Detect which cell encompasses the target text, then output its (X, Y) center coordinate. 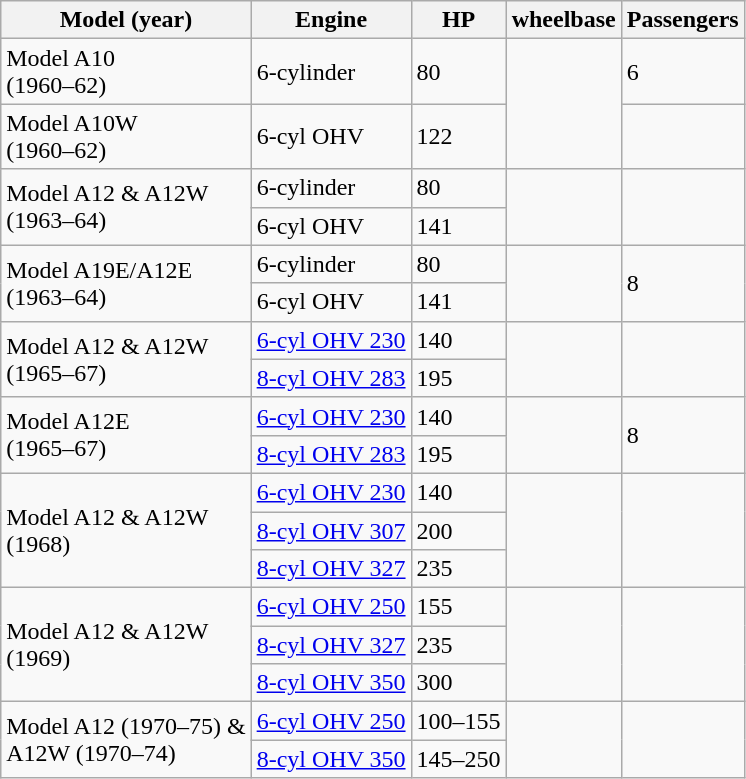
Model A12 & A12W(1969) (126, 645)
Model (year) (126, 20)
Engine (331, 20)
100–155 (458, 721)
155 (458, 607)
Model A12 (1970–75) &A12W (1970–74) (126, 740)
300 (458, 683)
122 (458, 136)
Model A12E(1965–67) (126, 435)
wheelbase (564, 20)
HP (458, 20)
Passengers (682, 20)
200 (458, 531)
Model A12 & A12W(1963–64) (126, 207)
Model A12 & A12W(1965–67) (126, 359)
6 (682, 72)
8-cyl OHV 307 (331, 531)
Model A10W(1960–62) (126, 136)
Model A10(1960–62) (126, 72)
Model A19E/A12E(1963–64) (126, 283)
145–250 (458, 759)
Model A12 & A12W(1968) (126, 530)
